Determine the (X, Y) coordinate at the center of the cell enclosing the given text.  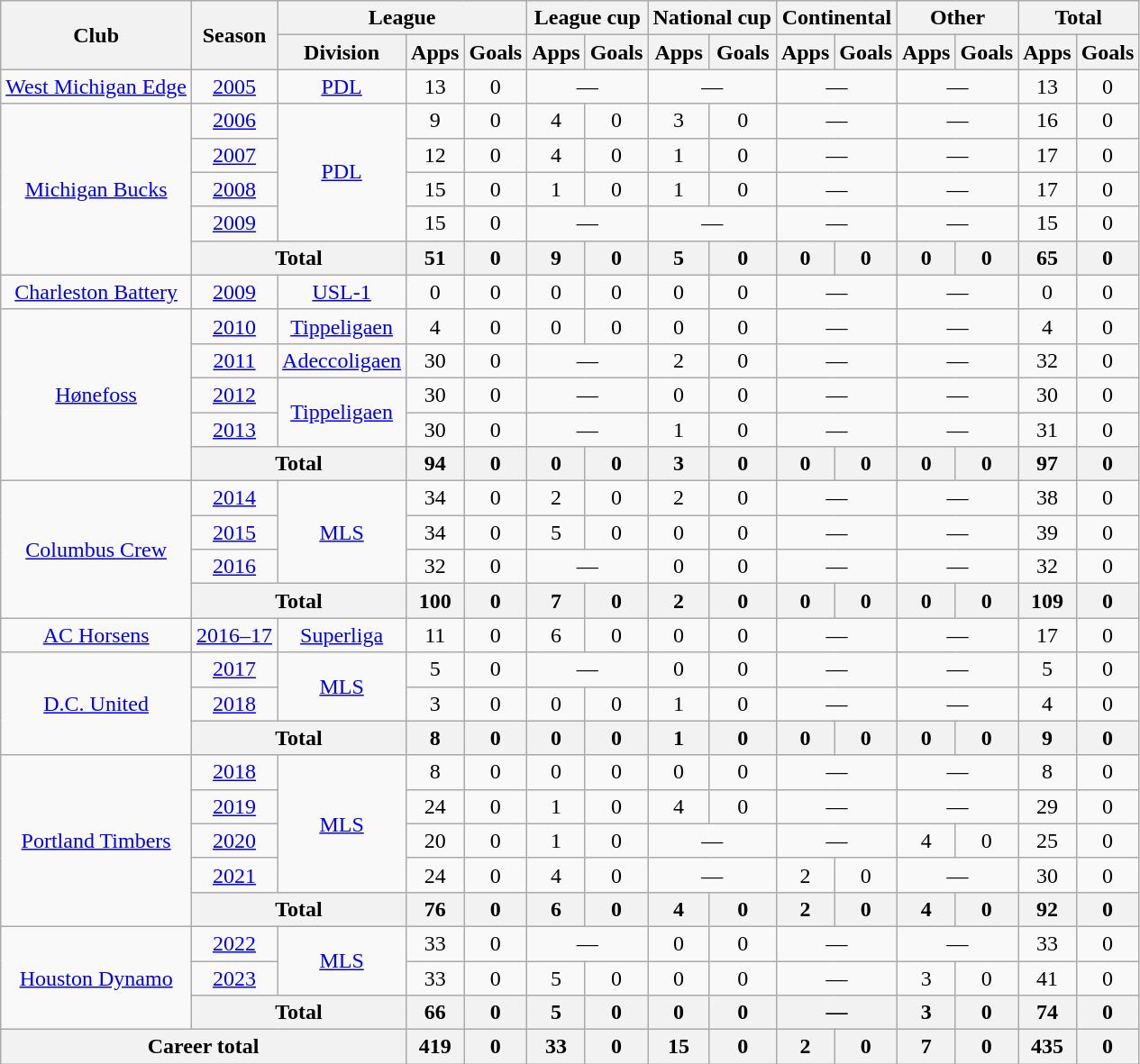
2006 (234, 121)
41 (1047, 978)
League (402, 18)
Charleston Battery (96, 292)
2007 (234, 155)
Division (342, 52)
419 (435, 1047)
29 (1047, 806)
38 (1047, 498)
Club (96, 35)
Michigan Bucks (96, 189)
20 (435, 841)
Continental (836, 18)
76 (435, 909)
2017 (234, 669)
AC Horsens (96, 635)
Columbus Crew (96, 550)
31 (1047, 430)
65 (1047, 258)
2008 (234, 189)
2016–17 (234, 635)
2020 (234, 841)
2010 (234, 326)
2021 (234, 875)
Portland Timbers (96, 841)
West Michigan Edge (96, 86)
Career total (204, 1047)
2011 (234, 360)
100 (435, 601)
2023 (234, 978)
2005 (234, 86)
National cup (712, 18)
Season (234, 35)
435 (1047, 1047)
2014 (234, 498)
94 (435, 464)
11 (435, 635)
51 (435, 258)
39 (1047, 532)
16 (1047, 121)
2013 (234, 430)
Other (958, 18)
74 (1047, 1013)
12 (435, 155)
25 (1047, 841)
2016 (234, 567)
Adeccoligaen (342, 360)
Superliga (342, 635)
2019 (234, 806)
97 (1047, 464)
66 (435, 1013)
Hønefoss (96, 395)
109 (1047, 601)
USL-1 (342, 292)
92 (1047, 909)
2022 (234, 943)
Houston Dynamo (96, 978)
2012 (234, 395)
League cup (588, 18)
2015 (234, 532)
D.C. United (96, 704)
